Locate the cell with the specified text and output its (x, y) center coordinate. 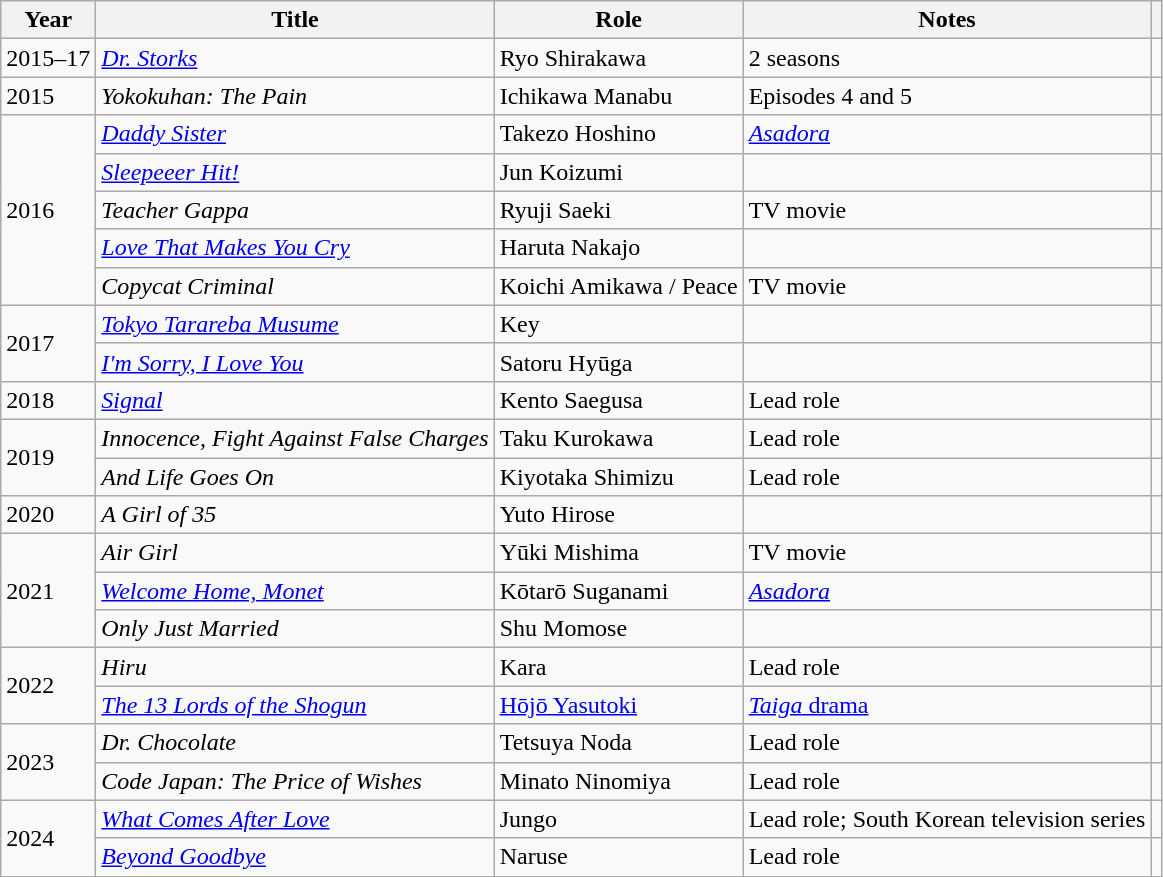
2020 (48, 515)
2 seasons (947, 58)
2016 (48, 210)
Lead role; South Korean television series (947, 819)
Code Japan: The Price of Wishes (295, 781)
Satoru Hyūga (618, 362)
Episodes 4 and 5 (947, 96)
2024 (48, 838)
Taku Kurokawa (618, 438)
Sleepeeer Hit! (295, 172)
Jun Koizumi (618, 172)
2018 (48, 400)
And Life Goes On (295, 477)
2015–17 (48, 58)
Air Girl (295, 553)
Yokokuhan: The Pain (295, 96)
Signal (295, 400)
Role (618, 20)
Taiga drama (947, 705)
Title (295, 20)
A Girl of 35 (295, 515)
Ichikawa Manabu (618, 96)
Tokyo Tarareba Musume (295, 324)
Kento Saegusa (618, 400)
Hōjō Yasutoki (618, 705)
Dr. Chocolate (295, 743)
The 13 Lords of the Shogun (295, 705)
Yūki Mishima (618, 553)
Takezo Hoshino (618, 134)
Notes (947, 20)
Jungo (618, 819)
Only Just Married (295, 629)
Haruta Nakajo (618, 248)
2015 (48, 96)
2023 (48, 762)
Naruse (618, 857)
Innocence, Fight Against False Charges (295, 438)
Ryuji Saeki (618, 210)
I'm Sorry, I Love You (295, 362)
Beyond Goodbye (295, 857)
Tetsuya Noda (618, 743)
Kiyotaka Shimizu (618, 477)
Dr. Storks (295, 58)
Welcome Home, Monet (295, 591)
2021 (48, 591)
Hiru (295, 667)
Daddy Sister (295, 134)
2022 (48, 686)
What Comes After Love (295, 819)
Koichi Amikawa / Peace (618, 286)
Kara (618, 667)
Key (618, 324)
Ryo Shirakawa (618, 58)
Year (48, 20)
Love That Makes You Cry (295, 248)
2017 (48, 343)
Copycat Criminal (295, 286)
Minato Ninomiya (618, 781)
Teacher Gappa (295, 210)
Yuto Hirose (618, 515)
Shu Momose (618, 629)
2019 (48, 457)
Kōtarō Suganami (618, 591)
